For the text-containing cell, return its midpoint in (X, Y) coordinate format. 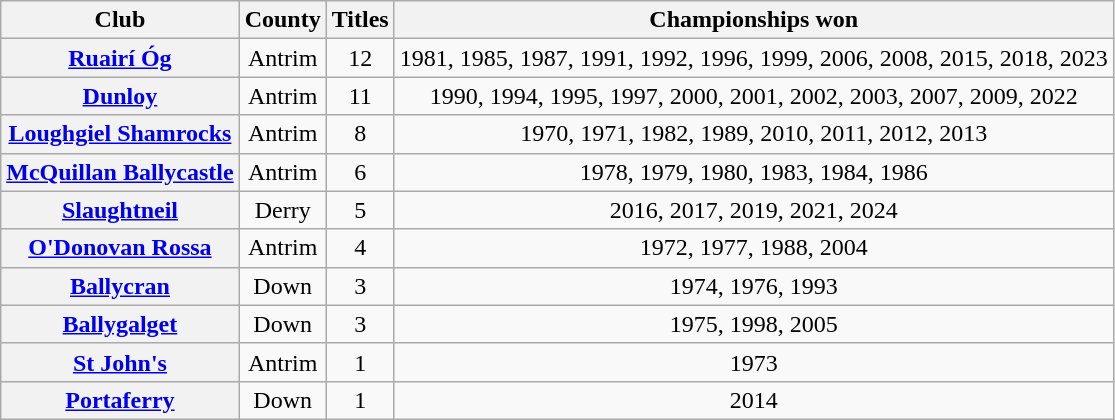
1972, 1977, 1988, 2004 (754, 248)
Titles (360, 20)
1978, 1979, 1980, 1983, 1984, 1986 (754, 172)
1975, 1998, 2005 (754, 324)
Club (120, 20)
1973 (754, 362)
Dunloy (120, 96)
12 (360, 58)
O'Donovan Rossa (120, 248)
5 (360, 210)
1981, 1985, 1987, 1991, 1992, 1996, 1999, 2006, 2008, 2015, 2018, 2023 (754, 58)
Loughgiel Shamrocks (120, 134)
Championships won (754, 20)
St John's (120, 362)
4 (360, 248)
Derry (282, 210)
1974, 1976, 1993 (754, 286)
2016, 2017, 2019, 2021, 2024 (754, 210)
McQuillan Ballycastle (120, 172)
2014 (754, 400)
6 (360, 172)
Ruairí Óg (120, 58)
Portaferry (120, 400)
Ballygalget (120, 324)
1970, 1971, 1982, 1989, 2010, 2011, 2012, 2013 (754, 134)
Slaughtneil (120, 210)
1990, 1994, 1995, 1997, 2000, 2001, 2002, 2003, 2007, 2009, 2022 (754, 96)
County (282, 20)
8 (360, 134)
Ballycran (120, 286)
11 (360, 96)
